Extract the [x, y] coordinate from the center of the cell holding the provided text.  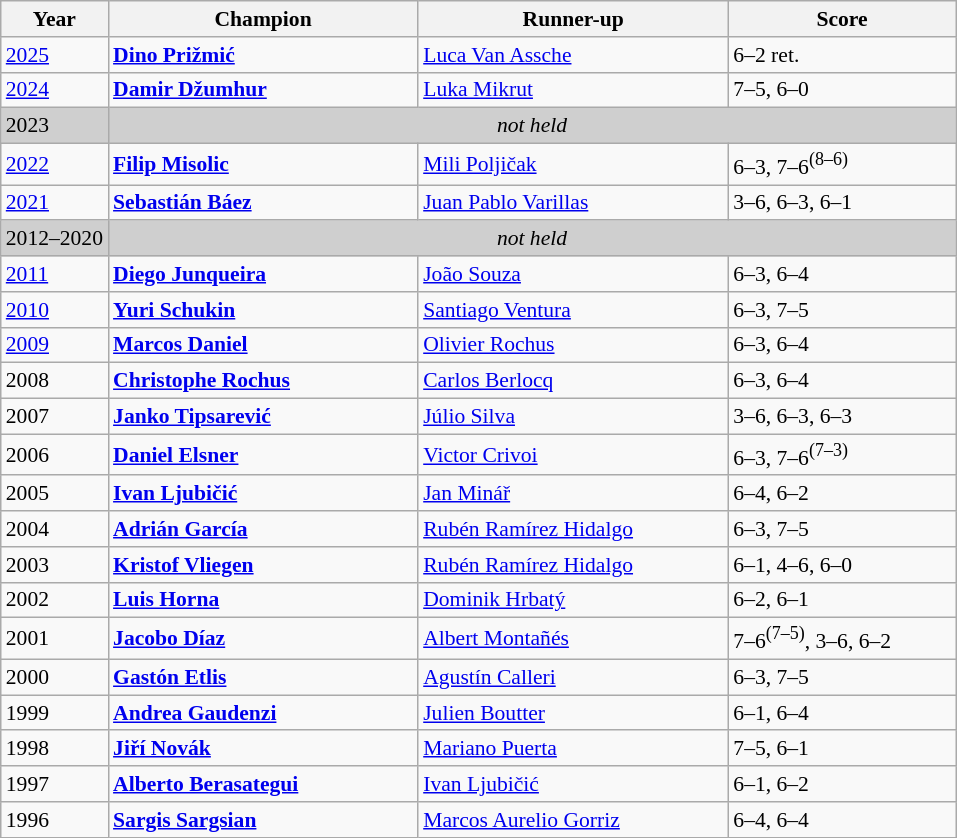
6–4, 6–4 [842, 820]
Luca Van Assche [573, 55]
Kristof Vliegen [263, 565]
Janko Tipsarević [263, 417]
2012–2020 [54, 239]
6–1, 6–2 [842, 784]
1996 [54, 820]
2005 [54, 494]
2022 [54, 164]
2007 [54, 417]
2003 [54, 565]
1997 [54, 784]
Carlos Berlocq [573, 381]
6–4, 6–2 [842, 494]
Mili Poljičak [573, 164]
6–2, 6–1 [842, 601]
Adrián García [263, 529]
Agustín Calleri [573, 677]
Luis Horna [263, 601]
Year [54, 19]
Sebastián Báez [263, 203]
6–2 ret. [842, 55]
Júlio Silva [573, 417]
2002 [54, 601]
6–3, 7–6(7–3) [842, 454]
1999 [54, 713]
Damir Džumhur [263, 90]
7–5, 6–0 [842, 90]
Olivier Rochus [573, 345]
Albert Montañés [573, 638]
Luka Mikrut [573, 90]
Runner-up [573, 19]
Alberto Berasategui [263, 784]
Sargis Sargsian [263, 820]
2004 [54, 529]
Filip Misolic [263, 164]
7–6(7–5), 3–6, 6–2 [842, 638]
Jacobo Díaz [263, 638]
2011 [54, 274]
7–5, 6–1 [842, 749]
6–3, 7–6(8–6) [842, 164]
Dominik Hrbatý [573, 601]
3–6, 6–3, 6–1 [842, 203]
Diego Junqueira [263, 274]
2025 [54, 55]
2023 [54, 126]
1998 [54, 749]
3–6, 6–3, 6–3 [842, 417]
2010 [54, 310]
Score [842, 19]
Jiří Novák [263, 749]
6–1, 6–4 [842, 713]
Marcos Daniel [263, 345]
Mariano Puerta [573, 749]
Daniel Elsner [263, 454]
2008 [54, 381]
Champion [263, 19]
2000 [54, 677]
Santiago Ventura [573, 310]
2021 [54, 203]
2006 [54, 454]
Jan Minář [573, 494]
2009 [54, 345]
Marcos Aurelio Gorriz [573, 820]
João Souza [573, 274]
2001 [54, 638]
Gastón Etlis [263, 677]
Julien Boutter [573, 713]
Dino Prižmić [263, 55]
2024 [54, 90]
6–1, 4–6, 6–0 [842, 565]
Yuri Schukin [263, 310]
Christophe Rochus [263, 381]
Andrea Gaudenzi [263, 713]
Victor Crivoi [573, 454]
Juan Pablo Varillas [573, 203]
